Extract the (x, y) coordinate from the center of the cell holding the provided text.  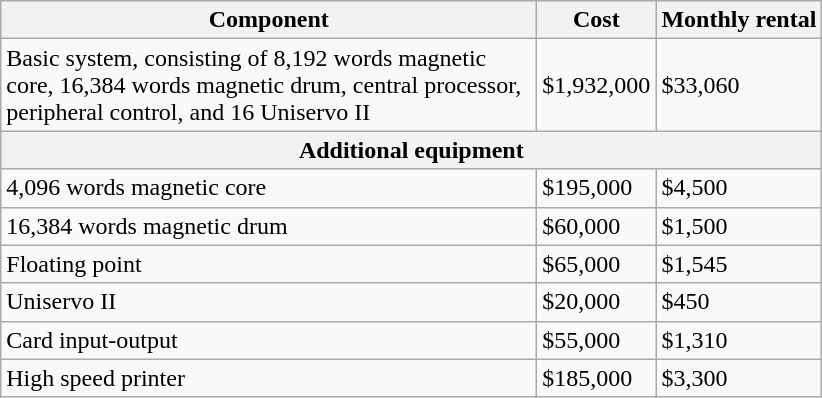
Cost (596, 20)
$65,000 (596, 264)
$1,310 (739, 340)
$20,000 (596, 302)
$55,000 (596, 340)
$195,000 (596, 188)
Card input-output (269, 340)
$1,932,000 (596, 85)
$3,300 (739, 378)
$1,500 (739, 226)
Floating point (269, 264)
$4,500 (739, 188)
Monthly rental (739, 20)
Basic system, consisting of 8,192 words magnetic core, 16,384 words magnetic drum, central processor, peripheral control, and 16 Uniservo II (269, 85)
Uniservo II (269, 302)
High speed printer (269, 378)
$450 (739, 302)
$33,060 (739, 85)
$185,000 (596, 378)
Component (269, 20)
4,096 words magnetic core (269, 188)
16,384 words magnetic drum (269, 226)
$60,000 (596, 226)
$1,545 (739, 264)
Additional equipment (412, 150)
